Scan for the cell matching the given text and deliver its [x, y] coordinate at center. 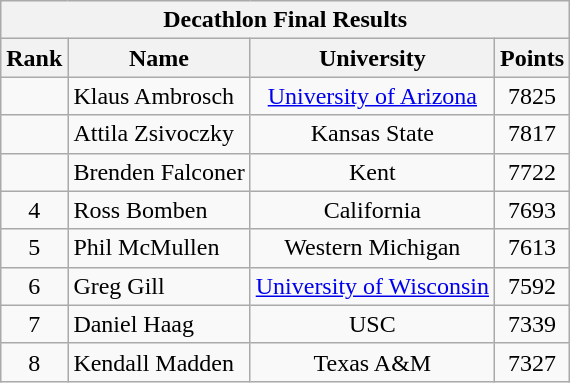
Daniel Haag [159, 324]
Attila Zsivoczky [159, 134]
7592 [532, 286]
Rank [34, 58]
7693 [532, 210]
University [372, 58]
Kansas State [372, 134]
Ross Bomben [159, 210]
Greg Gill [159, 286]
California [372, 210]
Klaus Ambrosch [159, 96]
University of Arizona [372, 96]
Kent [372, 172]
University of Wisconsin [372, 286]
Decathlon Final Results [286, 20]
Name [159, 58]
7825 [532, 96]
7613 [532, 248]
7327 [532, 362]
USC [372, 324]
Kendall Madden [159, 362]
7817 [532, 134]
7722 [532, 172]
5 [34, 248]
Texas A&M [372, 362]
Western Michigan [372, 248]
4 [34, 210]
7 [34, 324]
6 [34, 286]
8 [34, 362]
7339 [532, 324]
Brenden Falconer [159, 172]
Points [532, 58]
Phil McMullen [159, 248]
